Locate the cell with the specified text and output its (X, Y) center coordinate. 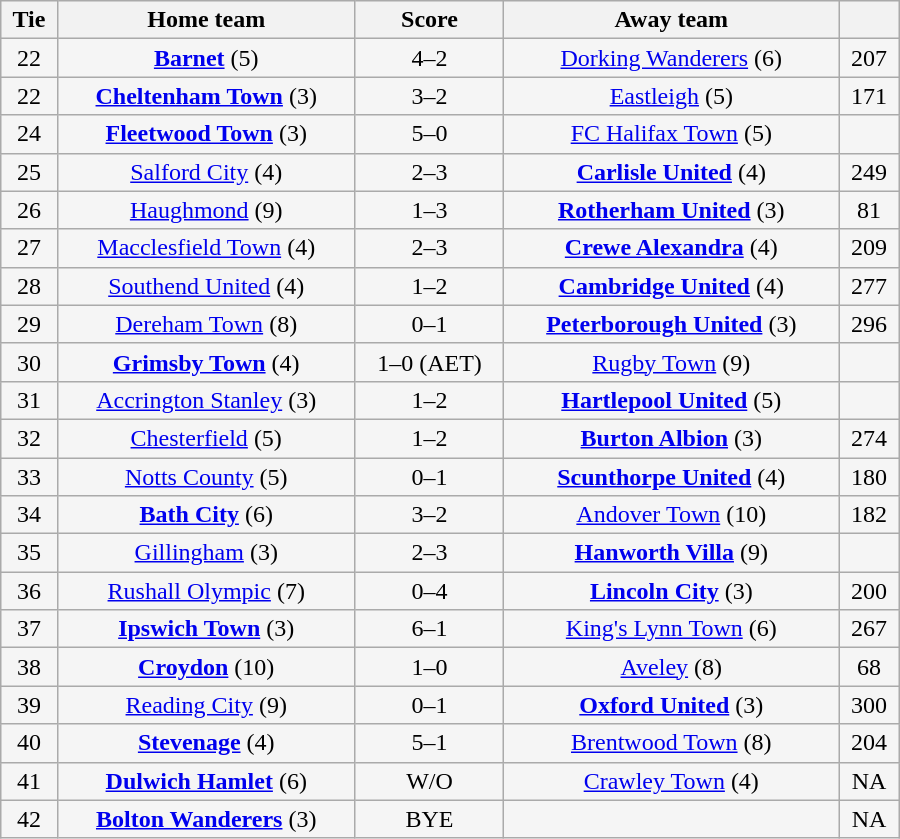
Andover Town (10) (672, 515)
32 (29, 438)
37 (29, 629)
FC Halifax Town (5) (672, 134)
Rotherham United (3) (672, 210)
267 (869, 629)
Dorking Wanderers (6) (672, 58)
Carlisle United (4) (672, 172)
40 (29, 743)
5–1 (429, 743)
Reading City (9) (206, 705)
38 (29, 667)
Chesterfield (5) (206, 438)
42 (29, 819)
Away team (672, 20)
Cambridge United (4) (672, 286)
Stevenage (4) (206, 743)
Gillingham (3) (206, 553)
Peterborough United (3) (672, 324)
1–0 (429, 667)
26 (29, 210)
Home team (206, 20)
Aveley (8) (672, 667)
25 (29, 172)
Rushall Olympic (7) (206, 591)
Fleetwood Town (3) (206, 134)
1–0 (AET) (429, 362)
Brentwood Town (8) (672, 743)
24 (29, 134)
6–1 (429, 629)
Bath City (6) (206, 515)
31 (29, 400)
0–4 (429, 591)
274 (869, 438)
Salford City (4) (206, 172)
Southend United (4) (206, 286)
Cheltenham Town (3) (206, 96)
204 (869, 743)
Accrington Stanley (3) (206, 400)
296 (869, 324)
207 (869, 58)
81 (869, 210)
68 (869, 667)
Dereham Town (8) (206, 324)
Croydon (10) (206, 667)
Tie (29, 20)
W/O (429, 781)
Lincoln City (3) (672, 591)
39 (29, 705)
King's Lynn Town (6) (672, 629)
Ipswich Town (3) (206, 629)
Eastleigh (5) (672, 96)
182 (869, 515)
171 (869, 96)
Dulwich Hamlet (6) (206, 781)
Oxford United (3) (672, 705)
249 (869, 172)
Notts County (5) (206, 477)
Score (429, 20)
36 (29, 591)
1–3 (429, 210)
180 (869, 477)
Grimsby Town (4) (206, 362)
41 (29, 781)
29 (29, 324)
277 (869, 286)
Haughmond (9) (206, 210)
27 (29, 248)
30 (29, 362)
Barnet (5) (206, 58)
33 (29, 477)
209 (869, 248)
200 (869, 591)
4–2 (429, 58)
Hartlepool United (5) (672, 400)
Macclesfield Town (4) (206, 248)
34 (29, 515)
300 (869, 705)
Hanworth Villa (9) (672, 553)
5–0 (429, 134)
Crawley Town (4) (672, 781)
Crewe Alexandra (4) (672, 248)
BYE (429, 819)
35 (29, 553)
28 (29, 286)
Bolton Wanderers (3) (206, 819)
Burton Albion (3) (672, 438)
Rugby Town (9) (672, 362)
Scunthorpe United (4) (672, 477)
